Detect which cell encompasses the target text, then output its (x, y) center coordinate. 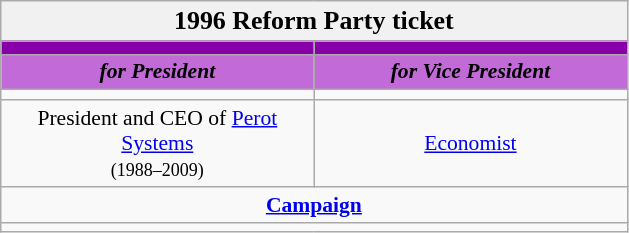
1996 Reform Party ticket (314, 21)
Campaign (314, 205)
for Vice President (470, 72)
for President (158, 72)
Economist (470, 144)
President and CEO of Perot Systems (1988–2009) (158, 144)
